Identify which cell holds the provided text, then report its [X, Y] central coordinate. 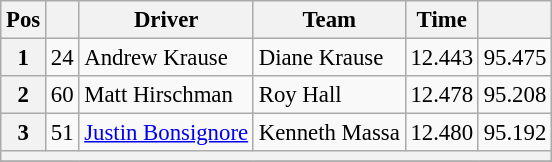
24 [62, 58]
Pos [24, 20]
12.443 [442, 58]
Diane Krause [329, 58]
2 [24, 95]
Roy Hall [329, 95]
Justin Bonsignore [166, 133]
95.192 [514, 133]
95.475 [514, 58]
3 [24, 133]
Matt Hirschman [166, 95]
95.208 [514, 95]
Andrew Krause [166, 58]
Time [442, 20]
12.480 [442, 133]
1 [24, 58]
51 [62, 133]
12.478 [442, 95]
Kenneth Massa [329, 133]
60 [62, 95]
Team [329, 20]
Driver [166, 20]
